Provide the (x, y) coordinate of the cell's center where the given text is located.  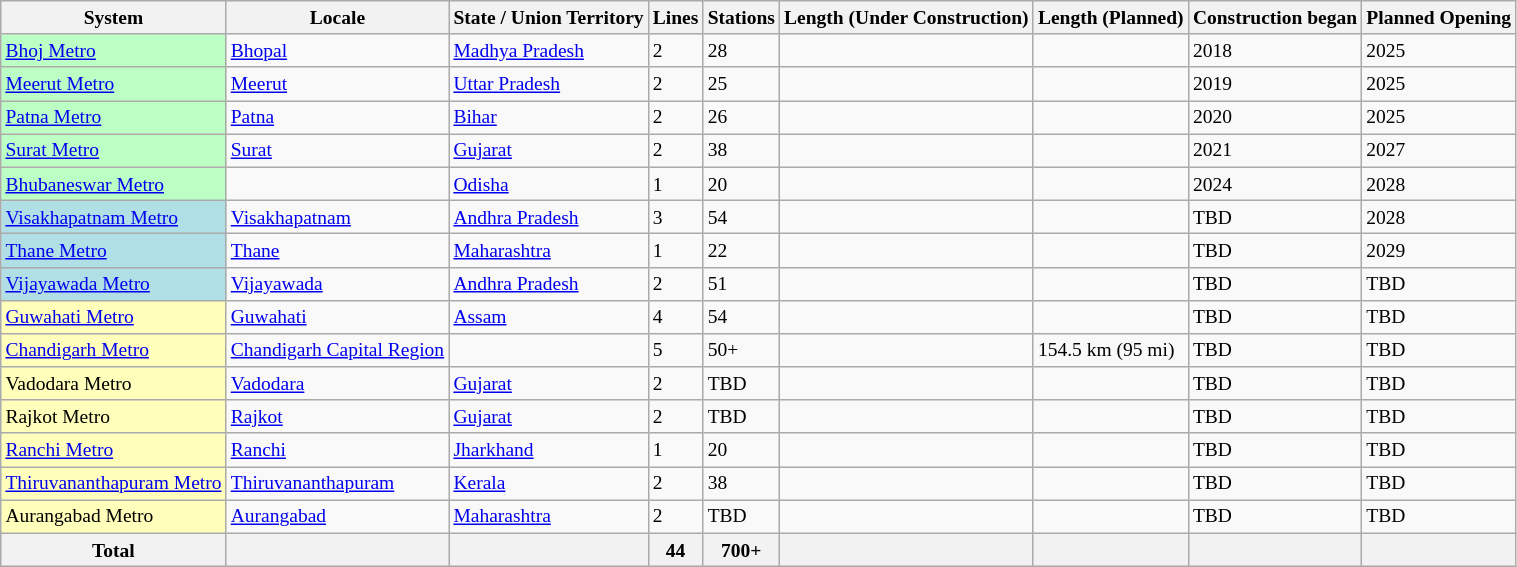
Vadodara Metro (114, 384)
Rajkot (338, 416)
Ranchi (338, 450)
2018 (1274, 50)
Patna Metro (114, 118)
2021 (1274, 150)
Chandigarh Metro (114, 350)
2020 (1274, 118)
System (114, 18)
25 (741, 84)
Total (114, 550)
Assam (548, 316)
Patna (338, 118)
Thiruvananthapuram Metro (114, 484)
5 (676, 350)
Ranchi Metro (114, 450)
Visakhapatnam Metro (114, 216)
Rajkot Metro (114, 416)
26 (741, 118)
Kerala (548, 484)
Meerut Metro (114, 84)
Construction began (1274, 18)
Length (Planned) (1110, 18)
Surat (338, 150)
Stations (741, 18)
Madhya Pradesh (548, 50)
2027 (1439, 150)
44 (676, 550)
Vijayawada (338, 284)
Surat Metro (114, 150)
2029 (1439, 250)
154.5 km (95 mi) (1110, 350)
28 (741, 50)
Odisha (548, 184)
700+ (741, 550)
Jharkhand (548, 450)
Vadodara (338, 384)
Thane Metro (114, 250)
Thane (338, 250)
50+ (741, 350)
Meerut (338, 84)
Uttar Pradesh (548, 84)
Bhopal (338, 50)
Length (Under Construction) (906, 18)
2024 (1274, 184)
3 (676, 216)
Planned Opening (1439, 18)
Guwahati Metro (114, 316)
Locale (338, 18)
Bhoj Metro (114, 50)
Bhubaneswar Metro (114, 184)
Chandigarh Capital Region (338, 350)
51 (741, 284)
Visakhapatnam (338, 216)
Thiruvananthapuram (338, 484)
Guwahati (338, 316)
Aurangabad (338, 516)
2019 (1274, 84)
Lines (676, 18)
22 (741, 250)
State / Union Territory (548, 18)
4 (676, 316)
Bihar (548, 118)
Aurangabad Metro (114, 516)
Vijayawada Metro (114, 284)
